Search for the cell housing the specified text and yield its (x, y) center coordinate. 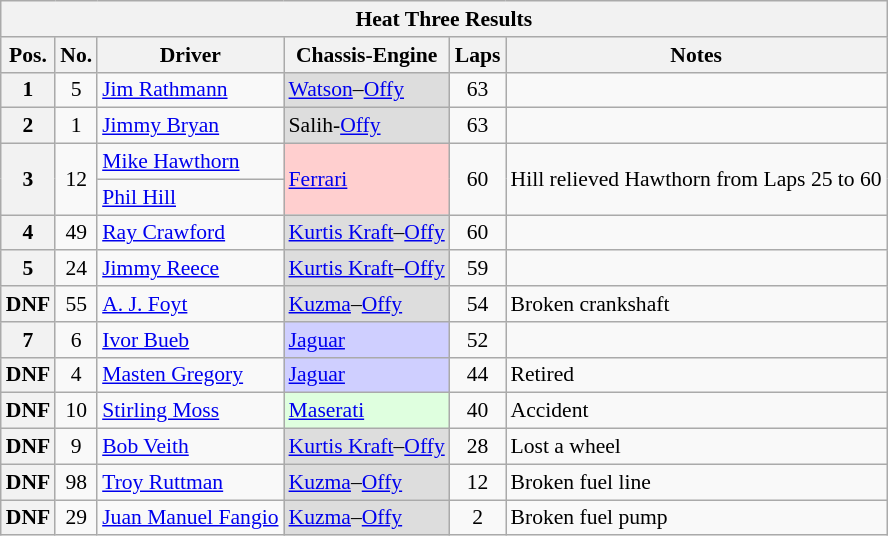
Broken fuel pump (696, 518)
3 (28, 180)
44 (478, 375)
Bob Veith (190, 447)
59 (478, 269)
6 (76, 340)
Broken fuel line (696, 482)
10 (76, 411)
Mike Hawthorn (190, 162)
24 (76, 269)
9 (76, 447)
Maserati (367, 411)
52 (478, 340)
Juan Manuel Fangio (190, 518)
Broken crankshaft (696, 304)
7 (28, 340)
Driver (190, 55)
Ivor Bueb (190, 340)
Retired (696, 375)
Accident (696, 411)
Pos. (28, 55)
40 (478, 411)
A. J. Foyt (190, 304)
No. (76, 55)
Watson–Offy (367, 90)
Laps (478, 55)
Masten Gregory (190, 375)
Salih-Offy (367, 126)
Jim Rathmann (190, 90)
49 (76, 233)
Heat Three Results (444, 19)
Jimmy Bryan (190, 126)
Hill relieved Hawthorn from Laps 25 to 60 (696, 180)
Ray Crawford (190, 233)
Ferrari (367, 180)
Lost a wheel (696, 447)
Troy Ruttman (190, 482)
29 (76, 518)
Chassis-Engine (367, 55)
54 (478, 304)
Phil Hill (190, 197)
Notes (696, 55)
55 (76, 304)
Jimmy Reece (190, 269)
98 (76, 482)
28 (478, 447)
Stirling Moss (190, 411)
